Locate the cell with the specified text and output its (X, Y) center coordinate. 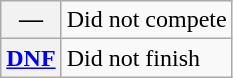
— (31, 20)
Did not finish (146, 58)
Did not compete (146, 20)
DNF (31, 58)
